Provide the [x, y] coordinate of the cell's center where the given text is located.  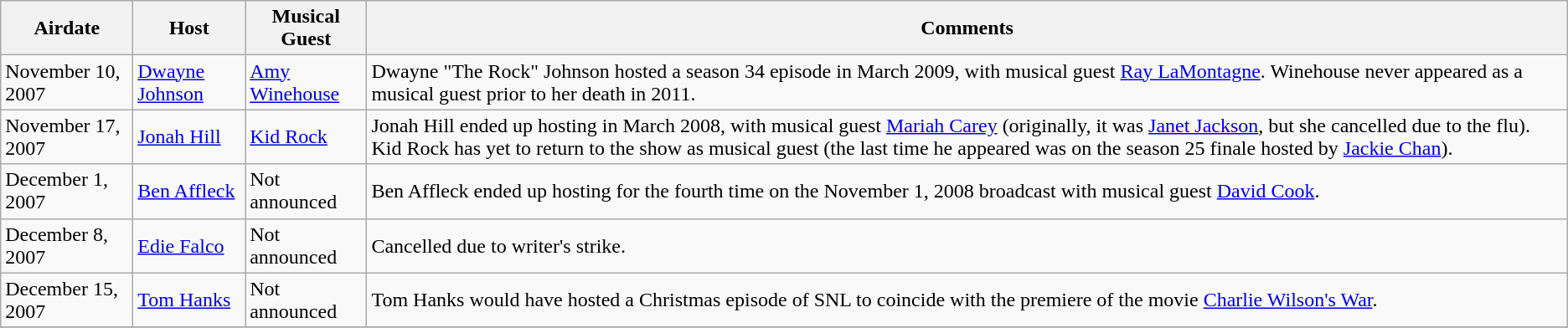
December 15, 2007 [67, 300]
Ben Affleck ended up hosting for the fourth time on the November 1, 2008 broadcast with musical guest David Cook. [967, 191]
Ben Affleck [189, 191]
Edie Falco [189, 246]
Amy Winehouse [307, 82]
Cancelled due to writer's strike. [967, 246]
Musical Guest [307, 28]
Comments [967, 28]
Tom Hanks would have hosted a Christmas episode of SNL to coincide with the premiere of the movie Charlie Wilson's War. [967, 300]
Host [189, 28]
December 1, 2007 [67, 191]
Airdate [67, 28]
Jonah Hill [189, 137]
November 10, 2007 [67, 82]
Tom Hanks [189, 300]
November 17, 2007 [67, 137]
Dwayne Johnson [189, 82]
Kid Rock [307, 137]
December 8, 2007 [67, 246]
